Search for the cell housing the specified text and yield its (X, Y) center coordinate. 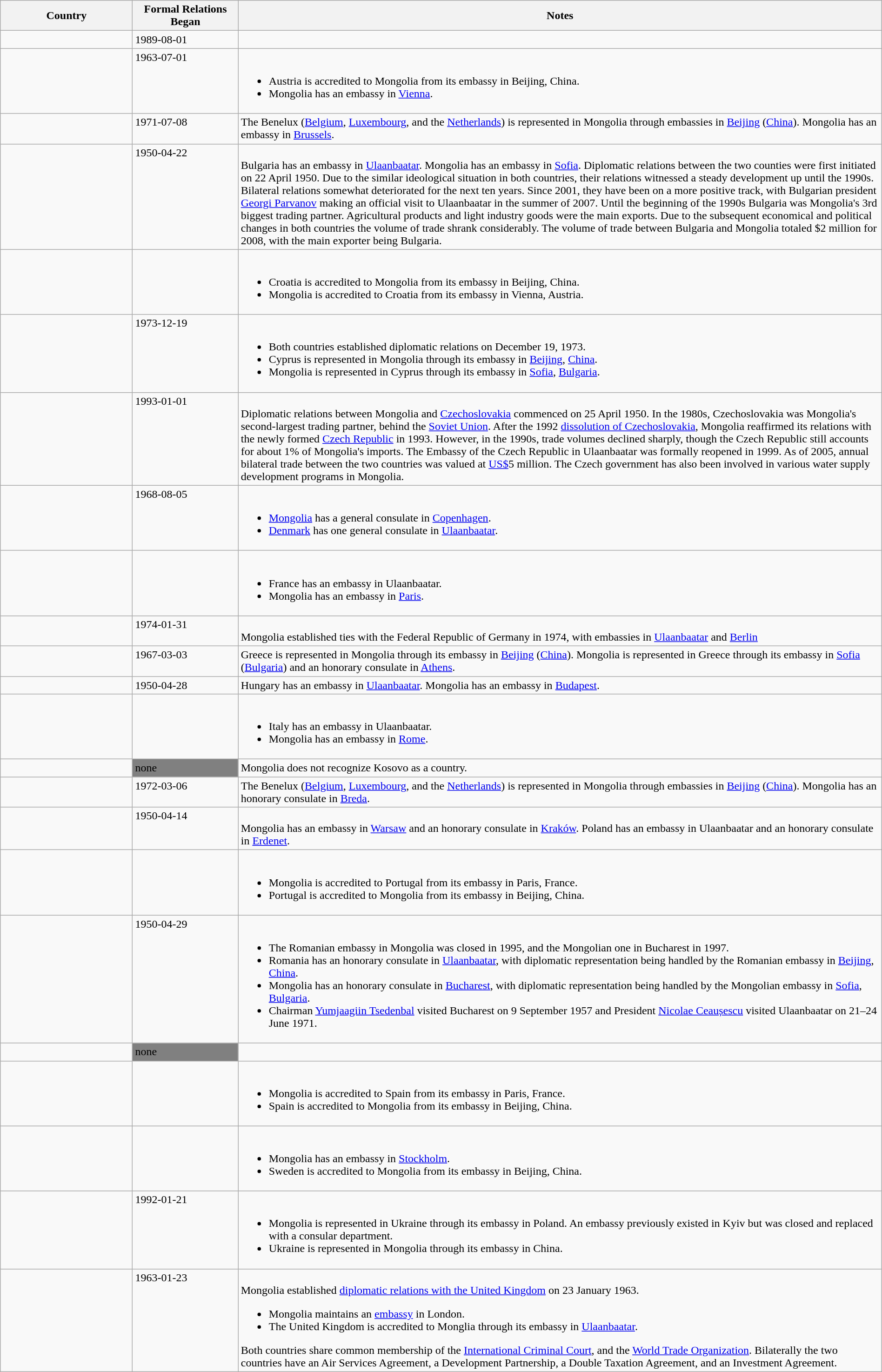
1950-04-14 (185, 829)
Mongolia has an embassy in Stockholm.Sweden is accredited to Mongolia from its embassy in Beijing, China. (560, 1158)
1989-08-01 (185, 40)
1968-08-05 (185, 518)
Croatia is accredited to Mongolia from its embassy in Beijing, China.Mongolia is accredited to Croatia from its embassy in Vienna, Austria. (560, 282)
1967-03-03 (185, 661)
1973-12-19 (185, 354)
Mongolia does not recognize Kosovo as a country. (560, 768)
1992-01-21 (185, 1230)
Mongolia has a general consulate in Copenhagen.Denmark has one general consulate in Ulaanbaatar. (560, 518)
1971-07-08 (185, 128)
1993-01-01 (185, 439)
Country (67, 16)
1974-01-31 (185, 631)
Mongolia established ties with the Federal Republic of Germany in 1974, with embassies in Ulaanbaatar and Berlin (560, 631)
Formal Relations Began (185, 16)
1950-04-28 (185, 685)
Italy has an embassy in Ulaanbaatar.Mongolia has an embassy in Rome. (560, 727)
Mongolia is accredited to Portugal from its embassy in Paris, France.Portugal is accredited to Mongolia from its embassy in Beijing, China. (560, 883)
1963-01-23 (185, 1320)
1950-04-22 (185, 196)
Mongolia has an embassy in Warsaw and an honorary consulate in Kraków. Poland has an embassy in Ulaanbaatar and an honorary consulate in Erdenet. (560, 829)
1972-03-06 (185, 792)
Hungary has an embassy in Ulaanbaatar. Mongolia has an embassy in Budapest. (560, 685)
Notes (560, 16)
1950-04-29 (185, 979)
Mongolia is accredited to Spain from its embassy in Paris, France.Spain is accredited to Mongolia from its embassy in Beijing, China. (560, 1093)
1963-07-01 (185, 81)
Austria is accredited to Mongolia from its embassy in Beijing, China.Mongolia has an embassy in Vienna. (560, 81)
France has an embassy in Ulaanbaatar.Mongolia has an embassy in Paris. (560, 583)
